Pinpoint the cell where the given text exists, returning its [X, Y] midpoint coordinate. 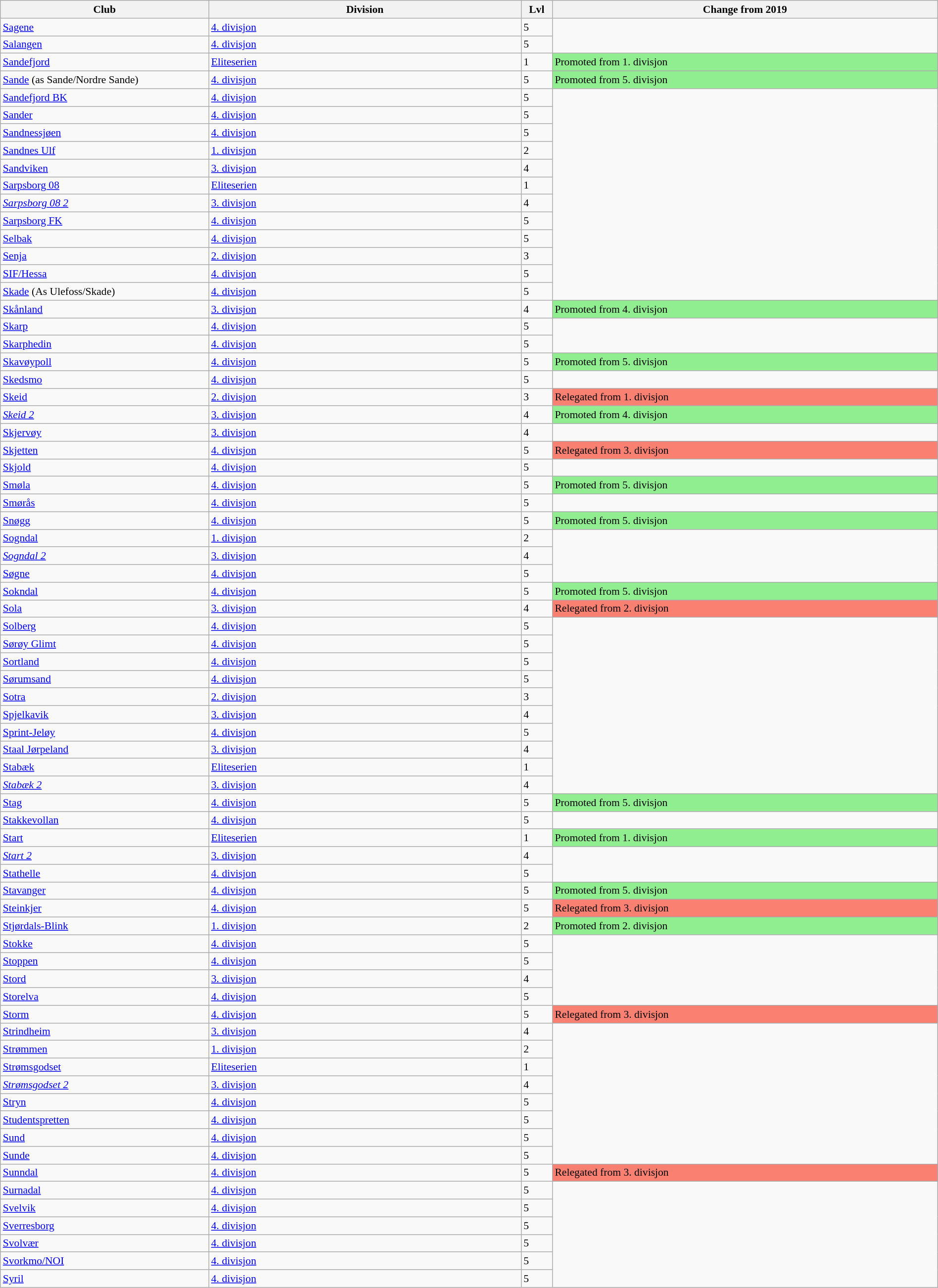
Stryn [105, 1102]
Staal Jørpeland [105, 750]
Sarpsborg 08 2 [105, 203]
Syril [105, 1279]
Sander [105, 115]
Skjervøy [105, 432]
Start 2 [105, 856]
Stoppen [105, 961]
Relegated from 1. divisjon [745, 397]
Svorkmo/NOI [105, 1261]
Svolvær [105, 1243]
Sunde [105, 1155]
Sande (as Sande/Nordre Sande) [105, 80]
Sandnessjøen [105, 133]
Spjelkavik [105, 715]
Sandefjord [105, 62]
Sørøy Glimt [105, 644]
Senja [105, 256]
Stag [105, 803]
Stavanger [105, 891]
Stjørdals-Blink [105, 926]
Skjold [105, 468]
Sandefjord BK [105, 97]
Storelva [105, 997]
Skarp [105, 327]
Relegated from 2. divisjon [745, 609]
Salangen [105, 45]
Snøgg [105, 521]
Sortland [105, 662]
Steinkjer [105, 908]
Sverresborg [105, 1226]
Lvl [536, 9]
Sandnes Ulf [105, 150]
Skarphedin [105, 344]
Strindheim [105, 1032]
Stokke [105, 944]
Stabæk 2 [105, 785]
Stabæk [105, 767]
Sogndal 2 [105, 556]
Skånland [105, 309]
Sokndal [105, 591]
Skeid [105, 397]
Sagene [105, 27]
Strømsgodset [105, 1067]
Sogndal [105, 538]
Solberg [105, 626]
Surnadal [105, 1191]
Skedsmo [105, 380]
Division [365, 9]
Sola [105, 609]
Stord [105, 979]
Studentspretten [105, 1120]
SIF/Hessa [105, 274]
Selbak [105, 239]
Søgne [105, 573]
Smøla [105, 485]
Smørås [105, 503]
Change from 2019 [745, 9]
Sørumsand [105, 679]
Stathelle [105, 873]
Sund [105, 1138]
Strømsgodset 2 [105, 1085]
Sunndal [105, 1173]
Sarpsborg 08 [105, 186]
Sotra [105, 697]
Sprint-Jeløy [105, 732]
Storm [105, 1014]
Promoted from 2. divisjon [745, 926]
Skade (As Ulefoss/Skade) [105, 291]
Club [105, 9]
Stakkevollan [105, 820]
Skjetten [105, 450]
Skavøypoll [105, 362]
Strømmen [105, 1049]
Svelvik [105, 1208]
Start [105, 838]
Sarpsborg FK [105, 221]
Sandviken [105, 168]
Skeid 2 [105, 415]
